Output the (X, Y) coordinate of the center of the cell containing the given text.  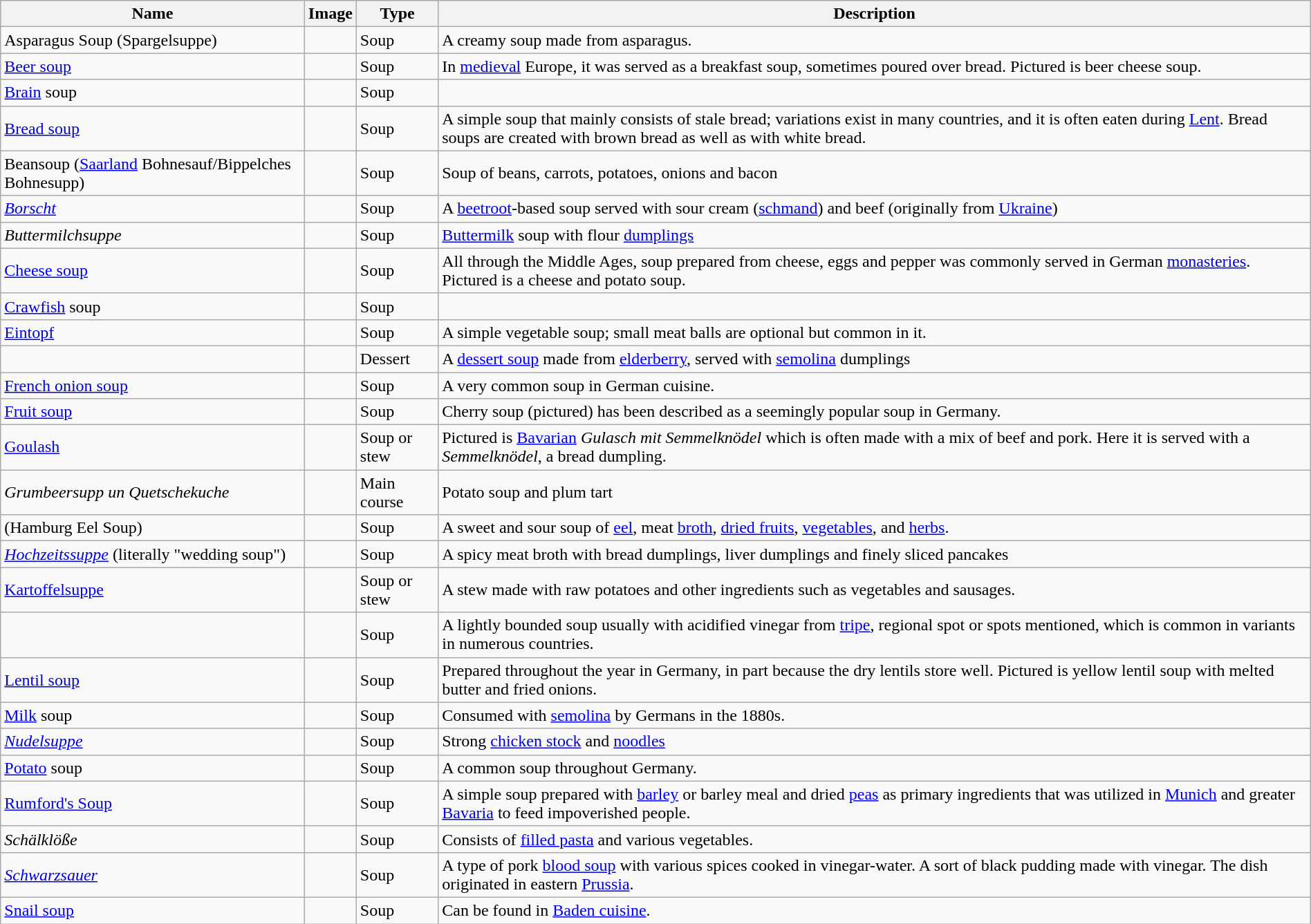
Potato soup and plum tart (875, 492)
Beansoup (Saarland Bohnesauf/Bippelches Bohnesupp) (153, 173)
Can be found in Baden cuisine. (875, 910)
A beetroot-based soup served with sour cream (schmand) and beef (originally from Ukraine) (875, 209)
Strong chicken stock and noodles (875, 742)
Type (397, 14)
Grumbeersupp un Quetschekuche (153, 492)
Image (331, 14)
Cheese soup (153, 271)
Beer soup (153, 66)
Borscht (153, 209)
Lentil soup (153, 680)
Schälklöße (153, 839)
(Hamburg Eel Soup) (153, 528)
French onion soup (153, 385)
Description (875, 14)
Name (153, 14)
Hochzeitssuppe (literally "wedding soup") (153, 554)
Rumford's Soup (153, 803)
Asparagus Soup (Spargelsuppe) (153, 40)
Consumed with semolina by Germans in the 1880s. (875, 715)
A very common soup in German cuisine. (875, 385)
A stew made with raw potatoes and other ingredients such as vegetables and sausages. (875, 590)
Eintopf (153, 332)
Brain soup (153, 93)
Dessert (397, 359)
Fruit soup (153, 412)
Buttermilchsuppe (153, 235)
Kartoffelsuppe (153, 590)
Main course (397, 492)
Snail soup (153, 910)
A dessert soup made from elderberry, served with semolina dumplings (875, 359)
A simple vegetable soup; small meat balls are optional but common in it. (875, 332)
A sweet and sour soup of eel, meat broth, dried fruits, vegetables, and herbs. (875, 528)
A spicy meat broth with bread dumplings, liver dumplings and finely sliced pancakes (875, 554)
Goulash (153, 448)
Buttermilk soup with flour dumplings (875, 235)
A common soup throughout Germany. (875, 768)
Schwarzsauer (153, 875)
Potato soup (153, 768)
Nudelsuppe (153, 742)
Consists of filled pasta and various vegetables. (875, 839)
A creamy soup made from asparagus. (875, 40)
Cherry soup (pictured) has been described as a seemingly popular soup in Germany. (875, 412)
Milk soup (153, 715)
In medieval Europe, it was served as a breakfast soup, sometimes poured over bread. Pictured is beer cheese soup. (875, 66)
Crawfish soup (153, 306)
Bread soup (153, 129)
Soup of beans, carrots, potatoes, onions and bacon (875, 173)
